Scan for the cell matching the given text and deliver its (x, y) coordinate at center. 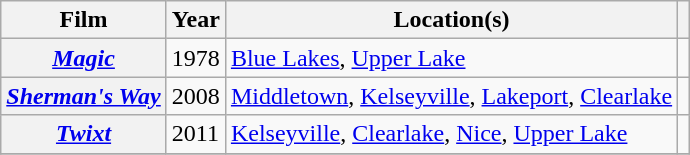
Magic (84, 58)
2008 (196, 96)
Kelseyville, Clearlake, Nice, Upper Lake (451, 134)
Blue Lakes, Upper Lake (451, 58)
2011 (196, 134)
Twixt (84, 134)
1978 (196, 58)
Film (84, 20)
Sherman's Way (84, 96)
Year (196, 20)
Middletown, Kelseyville, Lakeport, Clearlake (451, 96)
Location(s) (451, 20)
